Search for the cell housing the specified text and yield its [X, Y] center coordinate. 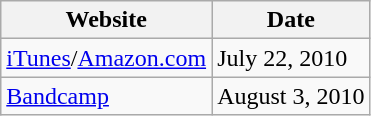
Website [106, 20]
August 3, 2010 [291, 96]
July 22, 2010 [291, 58]
Bandcamp [106, 96]
Date [291, 20]
iTunes/Amazon.com [106, 58]
